Return the (X, Y) coordinate for the center point of the cell that contains the specified text.  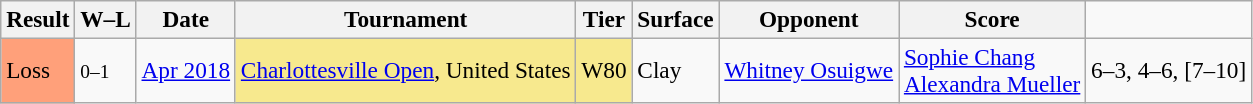
Loss (38, 70)
Whitney Osuigwe (808, 70)
W–L (106, 19)
Charlottesville Open, United States (405, 70)
Score (992, 19)
0–1 (106, 70)
Date (186, 19)
Result (38, 19)
W80 (604, 70)
Sophie Chang Alexandra Mueller (992, 70)
Clay (676, 70)
Tournament (405, 19)
Surface (676, 19)
Apr 2018 (186, 70)
Tier (604, 19)
Opponent (808, 19)
6–3, 4–6, [7–10] (1169, 70)
